From the cell containing the given text, extract its center point as (X, Y) coordinate. 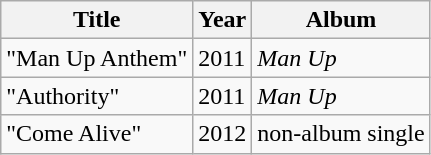
"Authority" (97, 96)
Album (341, 20)
2012 (222, 134)
non-album single (341, 134)
Title (97, 20)
"Man Up Anthem" (97, 58)
"Come Alive" (97, 134)
Year (222, 20)
